Return the [x, y] coordinate for the center point of the cell that contains the specified text.  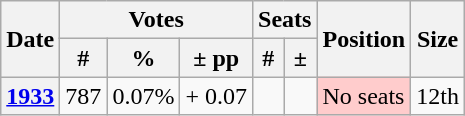
Seats [285, 20]
% [144, 58]
Size [438, 39]
787 [84, 96]
+ 0.07 [216, 96]
0.07% [144, 96]
Date [30, 39]
Position [364, 39]
± [300, 58]
Votes [156, 20]
± pp [216, 58]
No seats [364, 96]
1933 [30, 96]
12th [438, 96]
